Determine the (X, Y) coordinate at the center of the cell enclosing the given text.  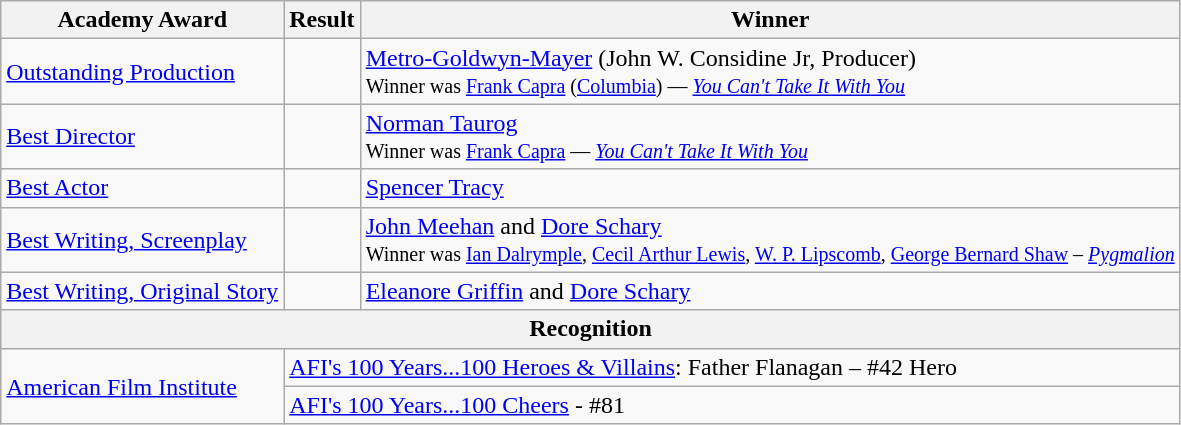
American Film Institute (142, 386)
Academy Award (142, 20)
Best Director (142, 136)
AFI's 100 Years...100 Heroes & Villains: Father Flanagan – #42 Hero (732, 367)
AFI's 100 Years...100 Cheers - #81 (732, 405)
Recognition (590, 329)
Outstanding Production (142, 72)
Winner (770, 20)
Eleanore Griffin and Dore Schary (770, 291)
Norman Taurog Winner was Frank Capra — You Can't Take It With You (770, 136)
Metro-Goldwyn-Mayer (John W. Considine Jr, Producer) Winner was Frank Capra (Columbia) — You Can't Take It With You (770, 72)
Best Actor (142, 188)
John Meehan and Dore Schary Winner was Ian Dalrymple, Cecil Arthur Lewis, W. P. Lipscomb, George Bernard Shaw – Pygmalion (770, 240)
Best Writing, Original Story (142, 291)
Result (322, 20)
Spencer Tracy (770, 188)
Best Writing, Screenplay (142, 240)
